Identify which cell holds the provided text, then report its (x, y) central coordinate. 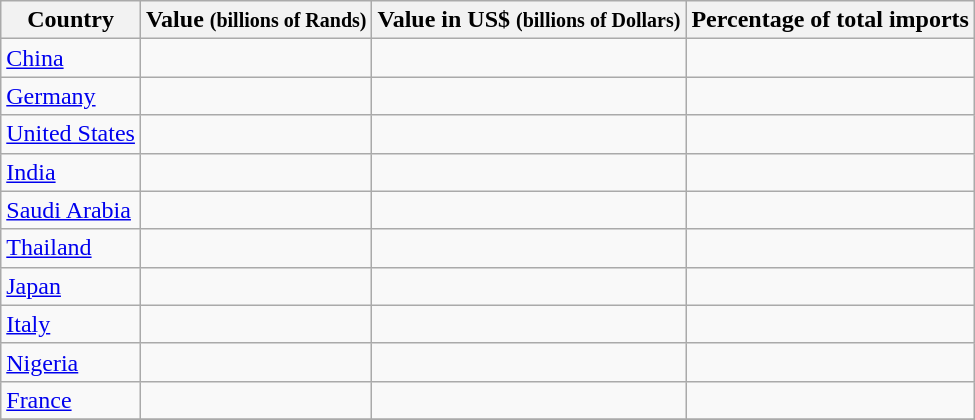
Thailand (71, 248)
Country (71, 20)
Nigeria (71, 362)
Value in US$ (billions of Dollars) (529, 20)
Germany (71, 96)
United States (71, 134)
Italy (71, 324)
Saudi Arabia (71, 210)
India (71, 172)
Value (billions of Rands) (256, 20)
France (71, 400)
Japan (71, 286)
China (71, 58)
Percentage of total imports (830, 20)
